Output the (x, y) coordinate of the center of the cell containing the given text.  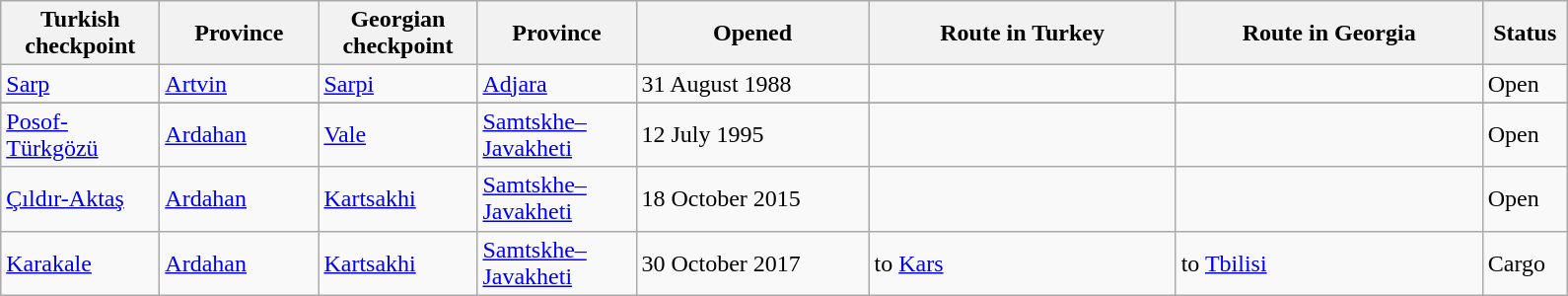
Turkish checkpoint (81, 34)
Karakale (81, 262)
Sarpi (398, 84)
Opened (752, 34)
Cargo (1525, 262)
Status (1525, 34)
12 July 1995 (752, 134)
Route in Turkey (1022, 34)
Route in Georgia (1329, 34)
Çıldır-Aktaş (81, 199)
Georgian checkpoint (398, 34)
Sarp (81, 84)
18 October 2015 (752, 199)
Posof-Türkgözü (81, 134)
31 August 1988 (752, 84)
Adjara (556, 84)
to Tbilisi (1329, 262)
Vale (398, 134)
30 October 2017 (752, 262)
to Kars (1022, 262)
Artvin (239, 84)
